Output the (X, Y) coordinate of the center of the cell containing the given text.  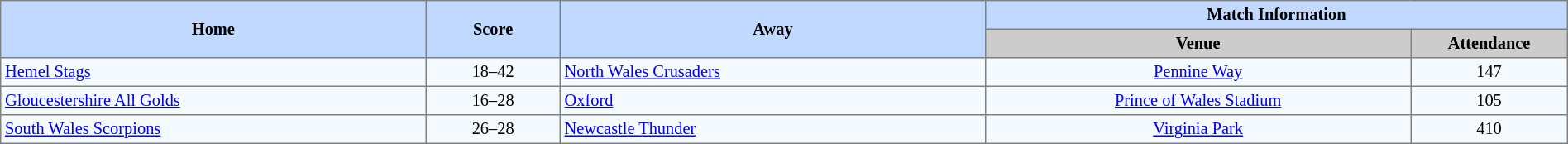
Newcastle Thunder (772, 129)
18–42 (493, 72)
South Wales Scorpions (213, 129)
Virginia Park (1198, 129)
147 (1489, 72)
Pennine Way (1198, 72)
16–28 (493, 100)
Oxford (772, 100)
Hemel Stags (213, 72)
105 (1489, 100)
Attendance (1489, 43)
North Wales Crusaders (772, 72)
Home (213, 30)
410 (1489, 129)
Score (493, 30)
Gloucestershire All Golds (213, 100)
Match Information (1277, 15)
Away (772, 30)
26–28 (493, 129)
Prince of Wales Stadium (1198, 100)
Venue (1198, 43)
